Detect which cell encompasses the target text, then output its (x, y) center coordinate. 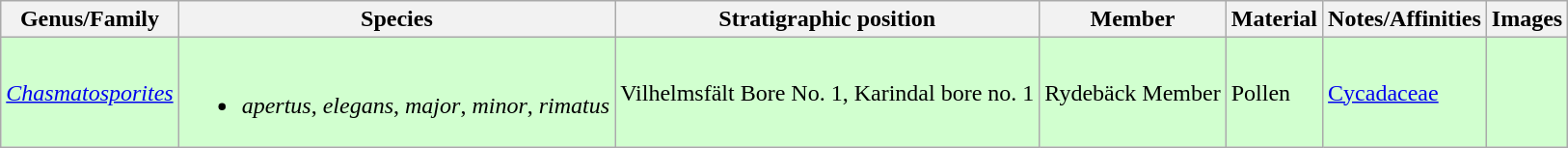
Chasmatosporites (90, 93)
Cycadaceae (1405, 93)
Rydebäck Member (1132, 93)
Material (1274, 19)
Vilhelmsfält Bore No. 1, Karindal bore no. 1 (827, 93)
Species (396, 19)
Genus/Family (90, 19)
Stratigraphic position (827, 19)
Notes/Affinities (1405, 19)
Pollen (1274, 93)
Images (1527, 19)
Member (1132, 19)
apertus, elegans, major, minor, rimatus (396, 93)
